From the cell containing the given text, extract its center point as (X, Y) coordinate. 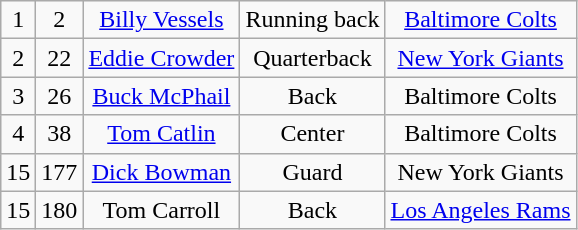
1 (18, 20)
22 (60, 58)
177 (60, 172)
4 (18, 134)
38 (60, 134)
Eddie Crowder (162, 58)
Running back (312, 20)
26 (60, 96)
Billy Vessels (162, 20)
Dick Bowman (162, 172)
3 (18, 96)
Buck McPhail (162, 96)
Los Angeles Rams (480, 210)
Tom Catlin (162, 134)
180 (60, 210)
Guard (312, 172)
Tom Carroll (162, 210)
Quarterback (312, 58)
Center (312, 134)
